Search for the cell housing the specified text and yield its (X, Y) center coordinate. 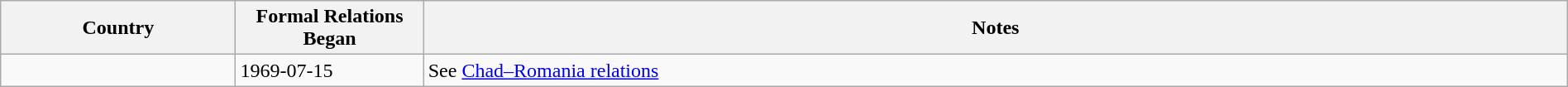
Country (118, 28)
See Chad–Romania relations (996, 70)
Formal Relations Began (329, 28)
Notes (996, 28)
1969-07-15 (329, 70)
